Locate the cell with the specified text and output its [X, Y] center coordinate. 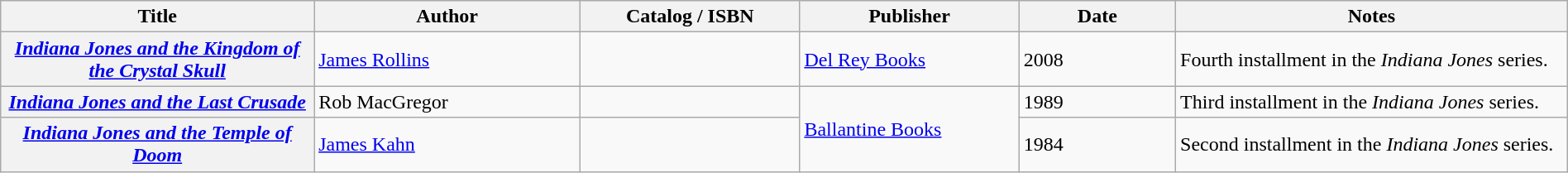
Fourth installment in the Indiana Jones series. [1372, 60]
Publisher [910, 17]
1984 [1097, 144]
Indiana Jones and the Temple of Doom [157, 144]
Rob MacGregor [447, 102]
Author [447, 17]
Third installment in the Indiana Jones series. [1372, 102]
James Kahn [447, 144]
2008 [1097, 60]
1989 [1097, 102]
Catalog / ISBN [690, 17]
Second installment in the Indiana Jones series. [1372, 144]
Title [157, 17]
Indiana Jones and the Last Crusade [157, 102]
Indiana Jones and the Kingdom of the Crystal Skull [157, 60]
Del Rey Books [910, 60]
James Rollins [447, 60]
Date [1097, 17]
Notes [1372, 17]
Ballantine Books [910, 129]
